Provide the (x, y) coordinate of the cell's center where the given text is located.  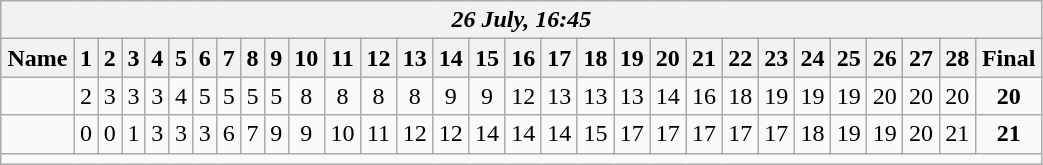
23 (776, 58)
Name (38, 58)
22 (740, 58)
28 (957, 58)
26 July, 16:45 (522, 20)
26 (885, 58)
Final (1008, 58)
24 (812, 58)
25 (849, 58)
27 (921, 58)
